Return [x, y] of the center of cell containing provided text 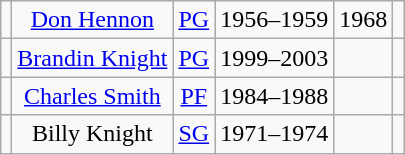
1968 [364, 20]
Billy Knight [92, 134]
Don Hennon [92, 20]
1999–2003 [274, 58]
SG [194, 134]
Brandin Knight [92, 58]
Charles Smith [92, 96]
1984–1988 [274, 96]
1956–1959 [274, 20]
PF [194, 96]
1971–1974 [274, 134]
